Find where the given text appears and provide that cell's center as (x, y) coordinate. 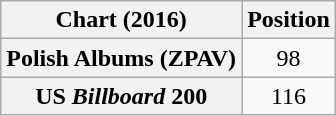
Chart (2016) (122, 20)
US Billboard 200 (122, 96)
116 (289, 96)
98 (289, 58)
Polish Albums (ZPAV) (122, 58)
Position (289, 20)
